For the text-containing cell, return its midpoint in (x, y) coordinate format. 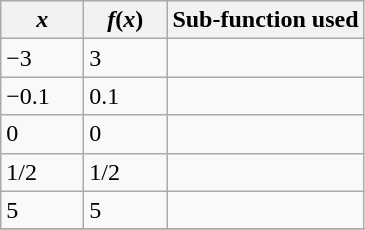
−0.1 (42, 96)
3 (126, 58)
−3 (42, 58)
f(x) (126, 20)
Sub-function used (266, 20)
x (42, 20)
0.1 (126, 96)
